Find where the given text appears and provide that cell's center as (x, y) coordinate. 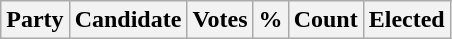
% (270, 20)
Count (326, 20)
Elected (406, 20)
Votes (220, 20)
Candidate (128, 20)
Party (35, 20)
